Scan for the cell matching the given text and deliver its [x, y] coordinate at center. 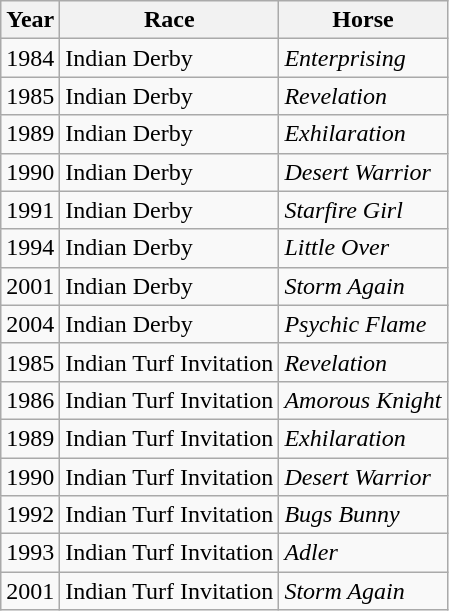
1986 [30, 400]
Amorous Knight [363, 400]
Enterprising [363, 58]
Year [30, 20]
1984 [30, 58]
Little Over [363, 248]
Adler [363, 553]
1994 [30, 248]
Race [170, 20]
Starfire Girl [363, 210]
1992 [30, 515]
2004 [30, 324]
Psychic Flame [363, 324]
1991 [30, 210]
Bugs Bunny [363, 515]
Horse [363, 20]
1993 [30, 553]
